From the cell containing the given text, extract its center point as (x, y) coordinate. 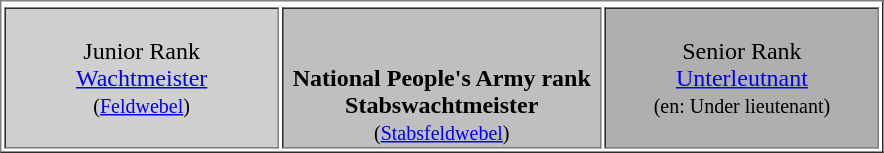
National People's Army rankStabswachtmeister(Stabsfeldwebel) (442, 78)
Senior RankUnterleutnant(en: Under lieutenant) (742, 78)
Junior RankWachtmeister(Feldwebel) (141, 78)
